Return (x, y) of the center of cell containing provided text 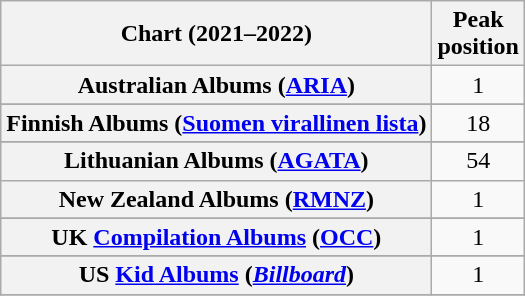
18 (478, 123)
Chart (2021–2022) (216, 34)
UK Compilation Albums (OCC) (216, 237)
Lithuanian Albums (AGATA) (216, 161)
Finnish Albums (Suomen virallinen lista) (216, 123)
US Kid Albums (Billboard) (216, 275)
New Zealand Albums (RMNZ) (216, 199)
Peakposition (478, 34)
Australian Albums (ARIA) (216, 85)
54 (478, 161)
